Output the [X, Y] coordinate of the center of the cell containing the given text.  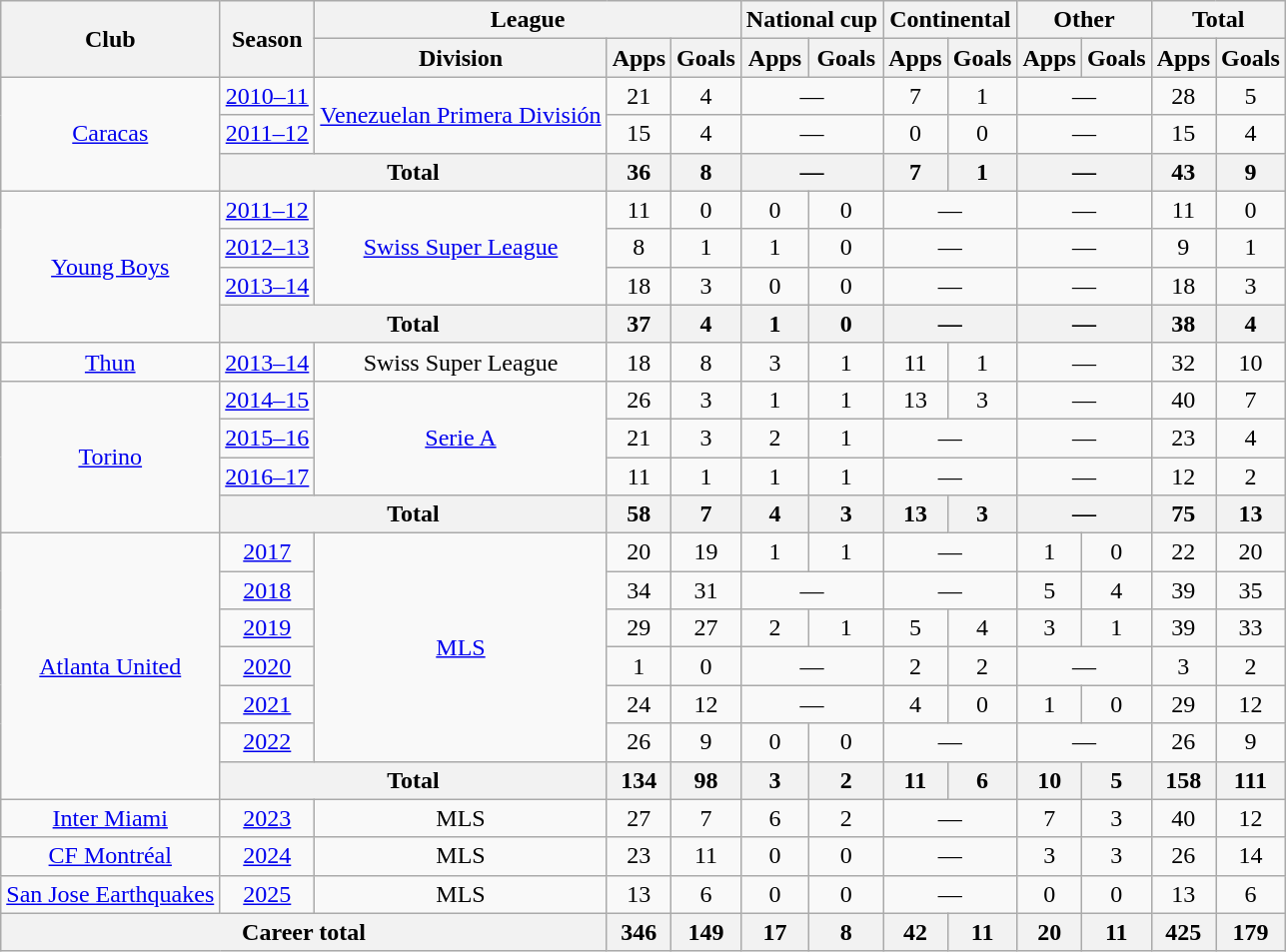
34 [639, 590]
Caracas [110, 134]
75 [1183, 514]
Atlanta United [110, 666]
58 [639, 514]
37 [639, 324]
149 [706, 932]
35 [1251, 590]
2023 [268, 818]
2020 [268, 666]
Torino [110, 457]
98 [706, 780]
2024 [268, 856]
346 [639, 932]
CF Montréal [110, 856]
Season [268, 39]
14 [1251, 856]
33 [1251, 628]
19 [706, 552]
42 [915, 932]
Young Boys [110, 267]
Serie A [461, 438]
36 [639, 172]
111 [1251, 780]
Thun [110, 362]
2012–13 [268, 248]
2016–17 [268, 476]
43 [1183, 172]
Other [1084, 20]
Career total [304, 932]
2018 [268, 590]
San Jose Earthquakes [110, 894]
2021 [268, 704]
24 [639, 704]
32 [1183, 362]
2019 [268, 628]
2010–11 [268, 96]
Club [110, 39]
Continental [950, 20]
17 [774, 932]
179 [1251, 932]
22 [1183, 552]
2014–15 [268, 400]
Venezuelan Primera División [461, 115]
League [528, 20]
National cup [811, 20]
2022 [268, 742]
28 [1183, 96]
38 [1183, 324]
2025 [268, 894]
Division [461, 58]
Inter Miami [110, 818]
2017 [268, 552]
2015–16 [268, 438]
425 [1183, 932]
158 [1183, 780]
134 [639, 780]
31 [706, 590]
